From the cell containing the given text, extract its center point as (X, Y) coordinate. 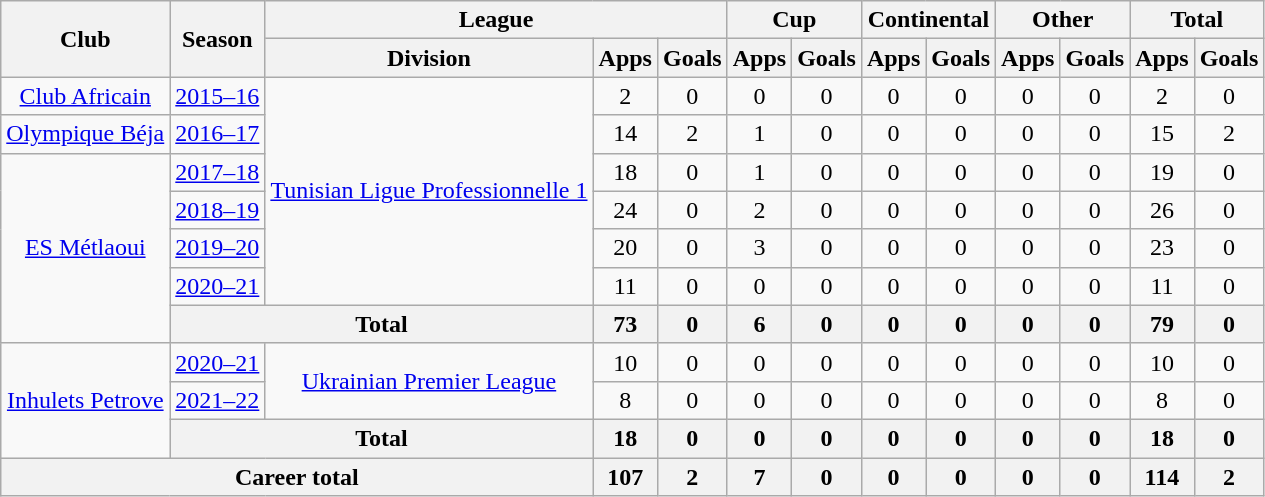
19 (1162, 172)
2017–18 (218, 172)
24 (625, 210)
Club (86, 39)
Cup (794, 20)
114 (1162, 477)
2018–19 (218, 210)
107 (625, 477)
14 (625, 134)
Inhulets Petrove (86, 400)
Club Africain (86, 96)
2015–16 (218, 96)
20 (625, 248)
Ukrainian Premier League (429, 381)
6 (759, 324)
ES Métlaoui (86, 248)
26 (1162, 210)
2021–22 (218, 400)
League (496, 20)
Division (429, 58)
Career total (297, 477)
Tunisian Ligue Professionnelle 1 (429, 191)
7 (759, 477)
3 (759, 248)
Season (218, 39)
15 (1162, 134)
Other (1063, 20)
2019–20 (218, 248)
73 (625, 324)
2016–17 (218, 134)
Olympique Béja (86, 134)
79 (1162, 324)
Continental (928, 20)
23 (1162, 248)
